Return [x, y] of the center of cell containing provided text 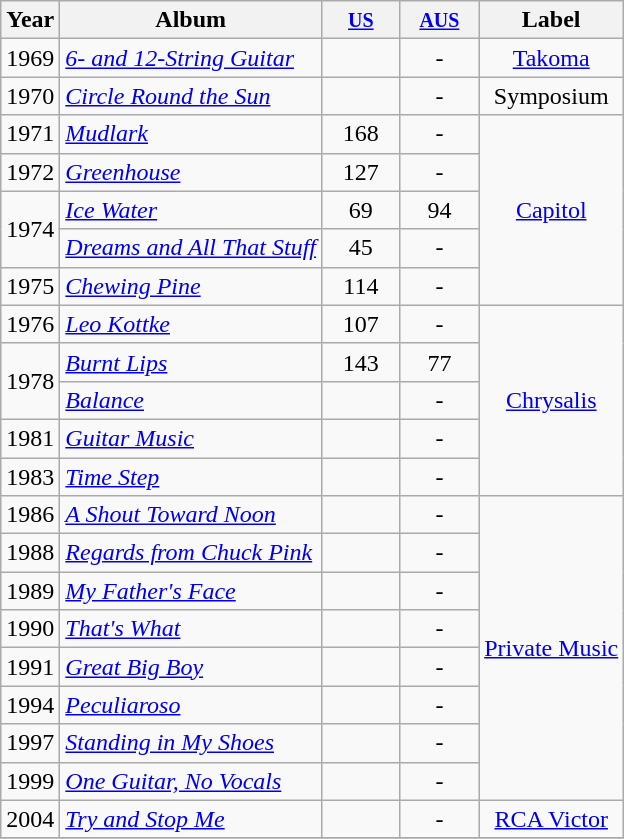
AUS [440, 20]
1989 [30, 591]
Capitol [552, 210]
Leo Kottke [191, 324]
Year [30, 20]
Regards from Chuck Pink [191, 553]
Mudlark [191, 134]
1972 [30, 172]
1988 [30, 553]
168 [362, 134]
1981 [30, 438]
Greenhouse [191, 172]
2004 [30, 819]
US [362, 20]
69 [362, 210]
1986 [30, 515]
143 [362, 362]
That's What [191, 629]
Takoma [552, 58]
Dreams and All That Stuff [191, 248]
1990 [30, 629]
Chrysalis [552, 400]
A Shout Toward Noon [191, 515]
Burnt Lips [191, 362]
Standing in My Shoes [191, 743]
Guitar Music [191, 438]
1975 [30, 286]
1971 [30, 134]
One Guitar, No Vocals [191, 781]
1997 [30, 743]
Time Step [191, 477]
6- and 12-String Guitar [191, 58]
1970 [30, 96]
My Father's Face [191, 591]
94 [440, 210]
Private Music [552, 648]
77 [440, 362]
Album [191, 20]
Ice Water [191, 210]
Circle Round the Sun [191, 96]
1974 [30, 229]
1969 [30, 58]
Chewing Pine [191, 286]
1983 [30, 477]
Label [552, 20]
Peculiaroso [191, 705]
1994 [30, 705]
1976 [30, 324]
127 [362, 172]
107 [362, 324]
1999 [30, 781]
45 [362, 248]
Try and Stop Me [191, 819]
1978 [30, 381]
Symposium [552, 96]
Balance [191, 400]
Great Big Boy [191, 667]
1991 [30, 667]
114 [362, 286]
RCA Victor [552, 819]
